Provide the [x, y] coordinate of the cell's center where the given text is located.  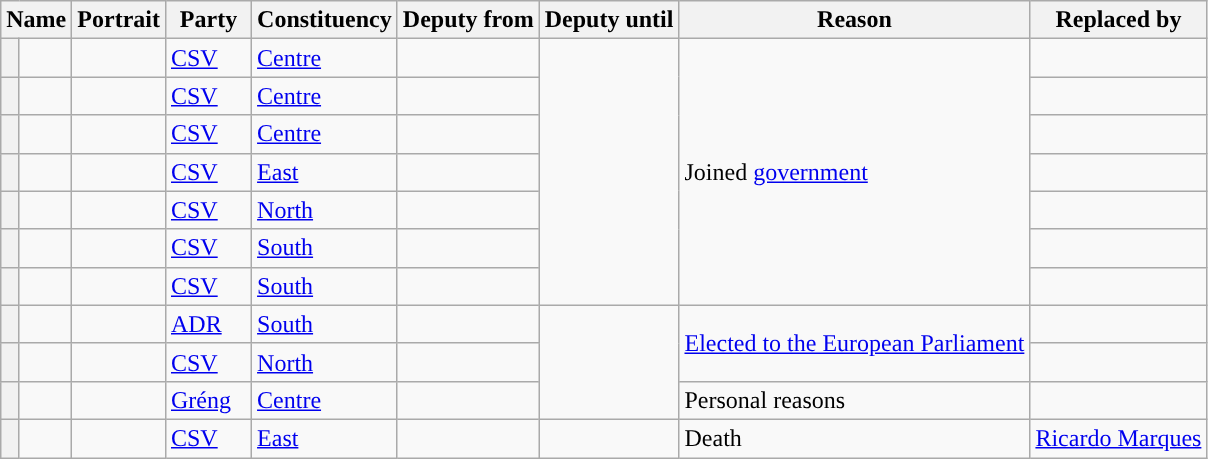
Death [854, 438]
Ricardo Marques [1118, 438]
Portrait [119, 20]
Constituency [325, 20]
Gréng [208, 400]
Party [208, 20]
Name [36, 20]
Deputy until [609, 20]
Replaced by [1118, 20]
Elected to the European Parliament [854, 343]
Personal reasons [854, 400]
Joined government [854, 172]
ADR [208, 324]
Reason [854, 20]
Deputy from [468, 20]
